Return the [X, Y] coordinate for the center point of the cell that contains the specified text.  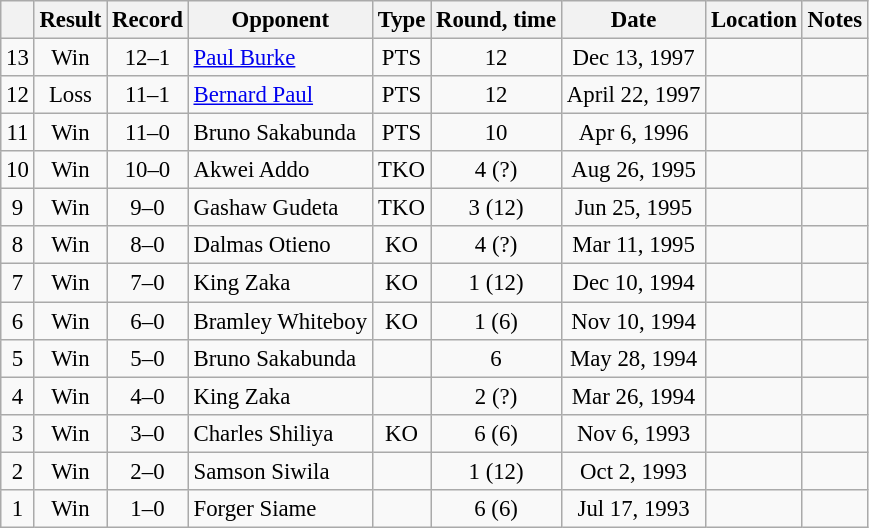
10–0 [148, 170]
Bernard Paul [280, 95]
11 [18, 133]
Dalmas Otieno [280, 245]
Location [754, 20]
Loss [70, 95]
2 [18, 471]
Gashaw Gudeta [280, 208]
13 [18, 58]
Mar 11, 1995 [633, 245]
1–0 [148, 509]
8–0 [148, 245]
Opponent [280, 20]
Notes [834, 20]
May 28, 1994 [633, 358]
Jul 17, 1993 [633, 509]
Charles Shiliya [280, 433]
7 [18, 283]
Akwei Addo [280, 170]
8 [18, 245]
11–0 [148, 133]
Round, time [496, 20]
2–0 [148, 471]
4 [18, 396]
Oct 2, 1993 [633, 471]
Date [633, 20]
3 (12) [496, 208]
Nov 10, 1994 [633, 321]
Samson Siwila [280, 471]
Jun 25, 1995 [633, 208]
7–0 [148, 283]
Type [401, 20]
Apr 6, 1996 [633, 133]
11–1 [148, 95]
2 (?) [496, 396]
5 [18, 358]
9 [18, 208]
6–0 [148, 321]
Mar 26, 1994 [633, 396]
Result [70, 20]
9–0 [148, 208]
5–0 [148, 358]
Dec 10, 1994 [633, 283]
12–1 [148, 58]
3–0 [148, 433]
Dec 13, 1997 [633, 58]
4–0 [148, 396]
1 [18, 509]
1 (6) [496, 321]
Forger Siame [280, 509]
Paul Burke [280, 58]
3 [18, 433]
Record [148, 20]
Aug 26, 1995 [633, 170]
Bramley Whiteboy [280, 321]
April 22, 1997 [633, 95]
Nov 6, 1993 [633, 433]
